Provide the (X, Y) coordinate of the cell's center where the given text is located.  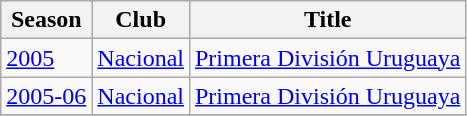
2005 (46, 58)
Title (327, 20)
2005-06 (46, 96)
Club (141, 20)
Season (46, 20)
